Return [x, y] of the center of cell containing provided text 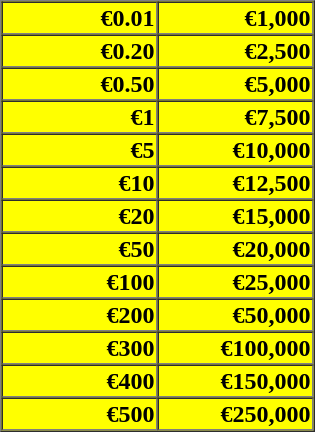
€20 [80, 216]
€5,000 [236, 84]
€10,000 [236, 150]
€10 [80, 182]
€100 [80, 282]
€1,000 [236, 18]
€50 [80, 248]
€100,000 [236, 348]
€50,000 [236, 314]
€20,000 [236, 248]
€500 [80, 414]
€400 [80, 380]
€300 [80, 348]
€15,000 [236, 216]
€1 [80, 116]
€0.50 [80, 84]
€200 [80, 314]
€5 [80, 150]
€150,000 [236, 380]
€2,500 [236, 50]
€250,000 [236, 414]
€25,000 [236, 282]
€0.20 [80, 50]
€0.01 [80, 18]
€12,500 [236, 182]
€7,500 [236, 116]
